Search for the cell housing the specified text and yield its (x, y) center coordinate. 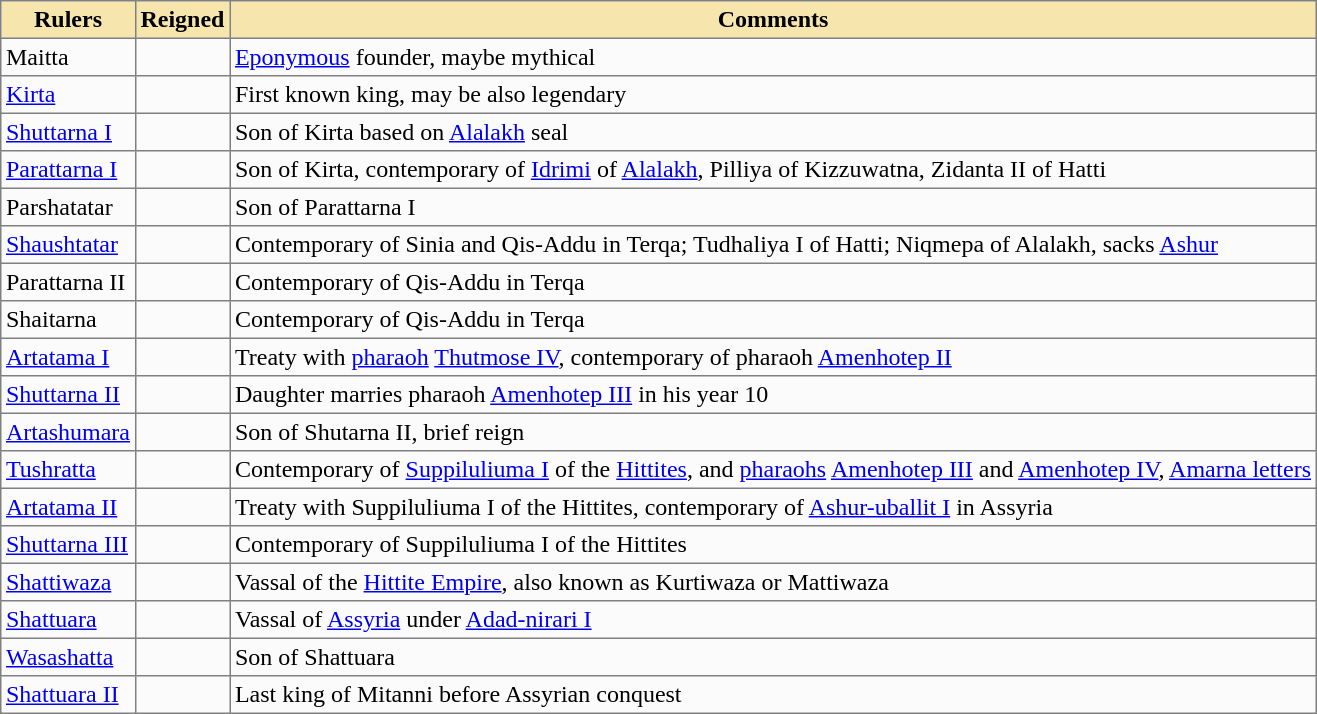
Last king of Mitanni before Assyrian conquest (774, 695)
Treaty with Suppiluliuma I of the Hittites, contemporary of Ashur-uballit I in Assyria (774, 507)
Shaitarna (68, 320)
Wasashatta (68, 657)
Kirta (68, 95)
Shuttarna I (68, 132)
Comments (774, 20)
Son of Kirta, contemporary of Idrimi of Alalakh, Pilliya of Kizzuwatna, Zidanta II of Hatti (774, 170)
Artatama II (68, 507)
Artashumara (68, 432)
Eponymous founder, maybe mythical (774, 57)
Contemporary of Suppiluliuma I of the Hittites, and pharaohs Amenhotep III and Amenhotep IV, Amarna letters (774, 470)
Son of Kirta based on Alalakh seal (774, 132)
Shattuara (68, 620)
Vassal of Assyria under Adad-nirari I (774, 620)
Son of Parattarna I (774, 207)
Rulers (68, 20)
Vassal of the Hittite Empire, also known as Kurtiwaza or Mattiwaza (774, 582)
Son of Shutarna II, brief reign (774, 432)
Parattarna II (68, 282)
Daughter marries pharaoh Amenhotep III in his year 10 (774, 395)
Shuttarna III (68, 545)
Shattiwaza (68, 582)
Treaty with pharaoh Thutmose IV, contemporary of pharaoh Amenhotep II (774, 357)
First known king, may be also legendary (774, 95)
Contemporary of Sinia and Qis-Addu in Terqa; Tudhaliya I of Hatti; Niqmepa of Alalakh, sacks Ashur (774, 245)
Shaushtatar (68, 245)
Reigned (182, 20)
Tushratta (68, 470)
Son of Shattuara (774, 657)
Contemporary of Suppiluliuma I of the Hittites (774, 545)
Parshatatar (68, 207)
Shuttarna II (68, 395)
Shattuara II (68, 695)
Maitta (68, 57)
Artatama I (68, 357)
Parattarna I (68, 170)
